Return the (x, y) coordinate for the center point of the cell that contains the specified text.  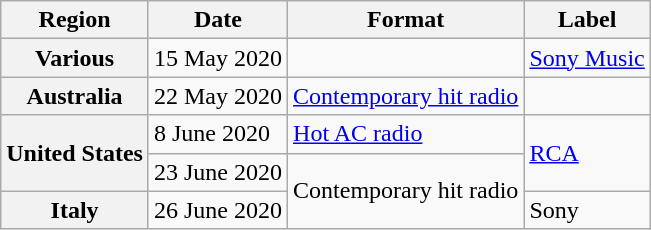
Sony (587, 210)
22 May 2020 (218, 96)
23 June 2020 (218, 172)
RCA (587, 153)
Hot AC radio (406, 134)
Sony Music (587, 58)
26 June 2020 (218, 210)
Australia (75, 96)
Various (75, 58)
Date (218, 20)
15 May 2020 (218, 58)
8 June 2020 (218, 134)
Italy (75, 210)
Label (587, 20)
United States (75, 153)
Region (75, 20)
Format (406, 20)
